Detect which cell encompasses the target text, then output its (x, y) center coordinate. 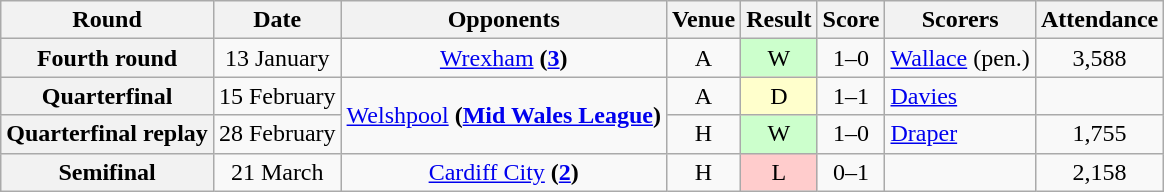
D (779, 96)
Welshpool (Mid Wales League) (504, 115)
Fourth round (108, 58)
Davies (960, 96)
Cardiff City (2) (504, 172)
Round (108, 20)
Attendance (1099, 20)
0–1 (851, 172)
Quarterfinal (108, 96)
Venue (703, 20)
13 January (277, 58)
Scorers (960, 20)
Date (277, 20)
2,158 (1099, 172)
Quarterfinal replay (108, 134)
Score (851, 20)
15 February (277, 96)
3,588 (1099, 58)
1,755 (1099, 134)
Wallace (pen.) (960, 58)
Opponents (504, 20)
L (779, 172)
Semifinal (108, 172)
1–1 (851, 96)
21 March (277, 172)
28 February (277, 134)
Result (779, 20)
Wrexham (3) (504, 58)
Draper (960, 134)
